Provide the (x, y) coordinate of the cell's center where the given text is located.  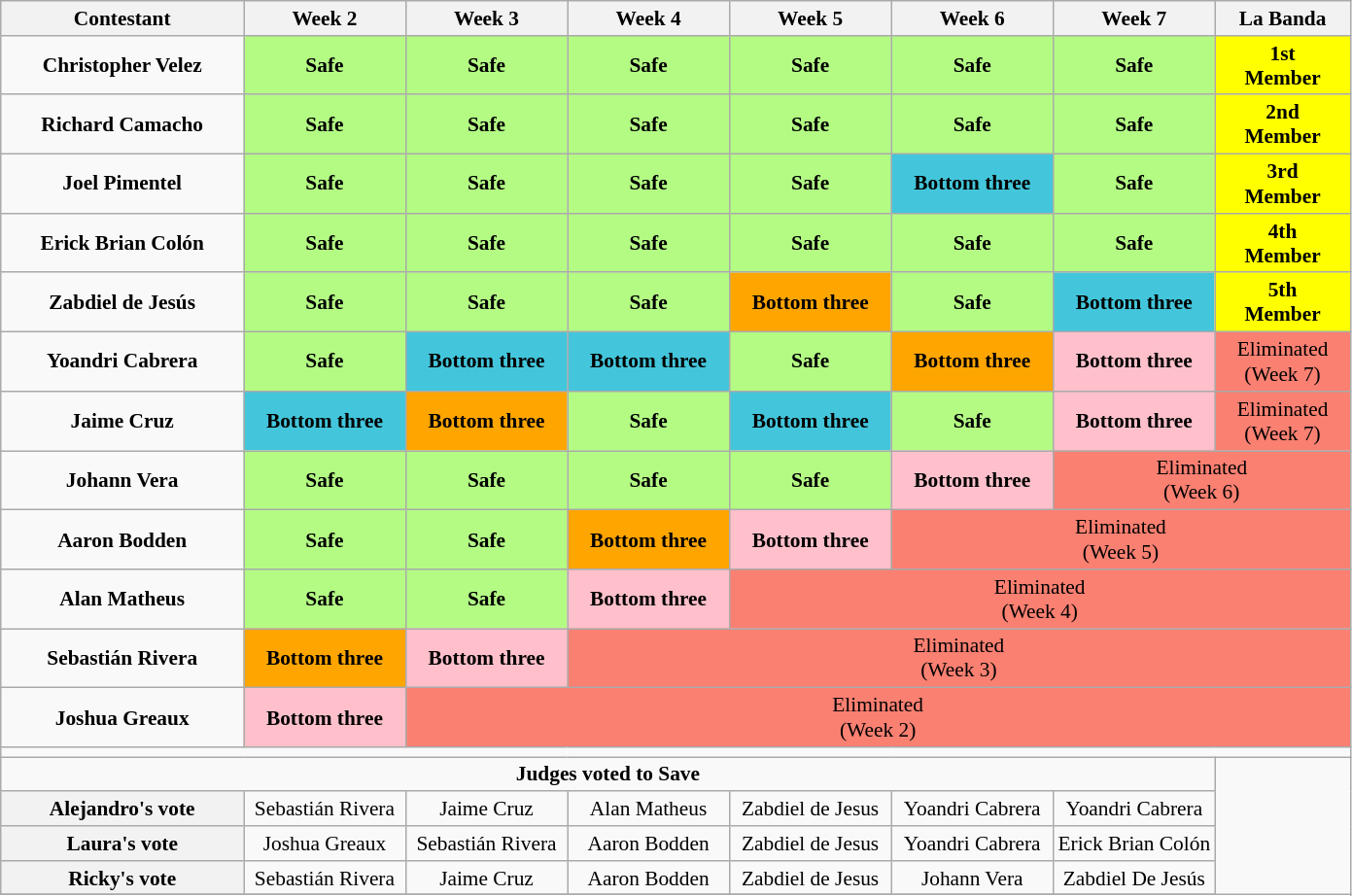
Eliminated(Week 3) (958, 659)
Eliminated(Week 4) (1040, 599)
4thMember (1283, 243)
Week 7 (1133, 18)
La Banda (1283, 18)
Christopher Velez (122, 66)
2ndMember (1283, 124)
Alejandro's vote (122, 809)
Eliminated(Week 6) (1201, 480)
Laura's vote (122, 844)
Joel Pimentel (122, 185)
Contestant (122, 18)
Ricky's vote (122, 879)
5thMember (1283, 303)
Week 2 (325, 18)
Week 6 (972, 18)
Richard Camacho (122, 124)
Week 3 (486, 18)
1stMember (1283, 66)
Zabdiel De Jesús (1133, 879)
Week 5 (811, 18)
Eliminated(Week 5) (1121, 540)
3rdMember (1283, 185)
Week 4 (649, 18)
Eliminated(Week 2) (878, 717)
Zabdiel de Jesús (122, 303)
Judges voted to Save (608, 775)
